Scan for the cell matching the given text and deliver its (x, y) coordinate at center. 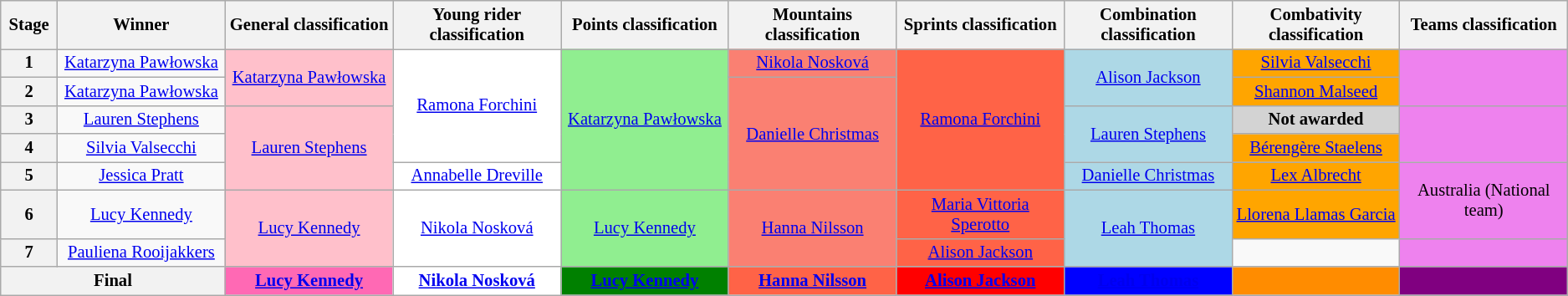
Winner (142, 24)
Llorena Llamas Garcia (1316, 214)
5 (29, 176)
2 (29, 91)
General classification (309, 24)
Teams classification (1484, 24)
Shannon Malseed (1316, 91)
Points classification (646, 24)
Annabelle Dreville (477, 176)
Sprints classification (980, 24)
Pauliena Rooijakkers (142, 253)
Young rider classification (477, 24)
Mountains classification (813, 24)
Not awarded (1316, 120)
Combativity classification (1316, 24)
4 (29, 148)
Lex Albrecht (1316, 176)
Final (113, 280)
Jessica Pratt (142, 176)
3 (29, 120)
7 (29, 253)
6 (29, 214)
Stage (29, 24)
Combination classification (1149, 24)
Bérengère Staelens (1316, 148)
1 (29, 63)
Australia (National team) (1484, 200)
Maria Vittoria Sperotto (980, 214)
